Locate the cell with the specified text and output its [x, y] center coordinate. 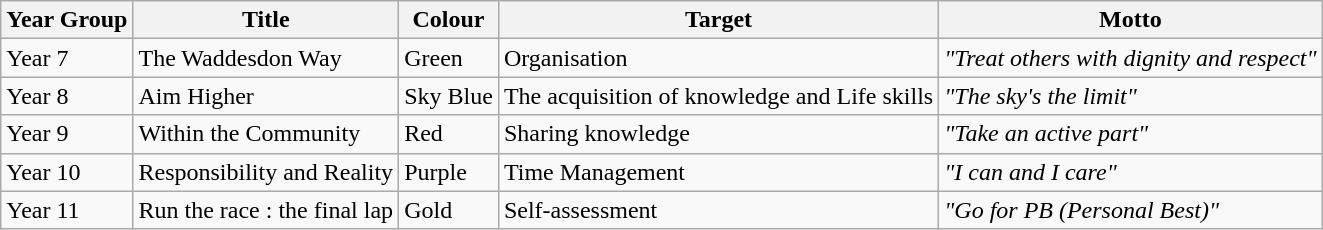
"Go for PB (Personal Best)" [1130, 210]
Sky Blue [449, 96]
Purple [449, 172]
"I can and I care" [1130, 172]
Within the Community [266, 134]
Motto [1130, 20]
Red [449, 134]
Run the race : the final lap [266, 210]
Green [449, 58]
Year 7 [67, 58]
Year 10 [67, 172]
"The sky's the limit" [1130, 96]
Aim Higher [266, 96]
"Treat others with dignity and respect" [1130, 58]
Sharing knowledge [718, 134]
Year Group [67, 20]
Year 8 [67, 96]
Organisation [718, 58]
Colour [449, 20]
Responsibility and Reality [266, 172]
Gold [449, 210]
Year 11 [67, 210]
Year 9 [67, 134]
Title [266, 20]
The acquisition of knowledge and Life skills [718, 96]
The Waddesdon Way [266, 58]
Time Management [718, 172]
Target [718, 20]
"Take an active part" [1130, 134]
Self-assessment [718, 210]
